Search for the cell housing the specified text and yield its (X, Y) center coordinate. 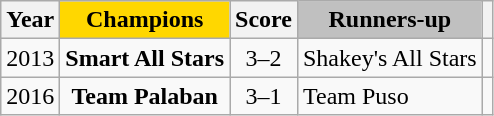
Runners-up (390, 20)
Team Puso (390, 96)
Team Palaban (145, 96)
Champions (145, 20)
Smart All Stars (145, 58)
3–1 (264, 96)
2013 (30, 58)
Shakey's All Stars (390, 58)
Score (264, 20)
3–2 (264, 58)
Year (30, 20)
2016 (30, 96)
